From the cell containing the given text, extract its center point as [X, Y] coordinate. 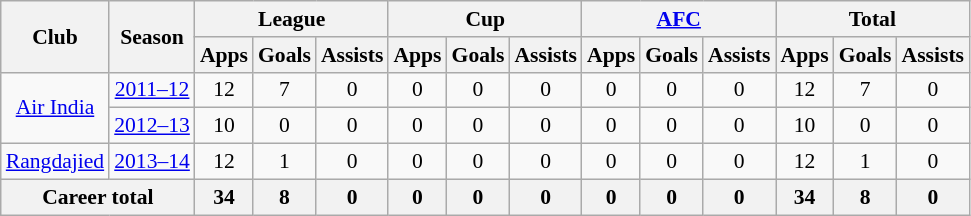
League [292, 19]
2011–12 [152, 90]
Total [873, 19]
Club [55, 36]
Season [152, 36]
2013–14 [152, 162]
Cup [485, 19]
Career total [98, 197]
Rangdajied [55, 162]
2012–13 [152, 126]
Air India [55, 108]
AFC [679, 19]
